Locate the cell with the specified text and output its (X, Y) center coordinate. 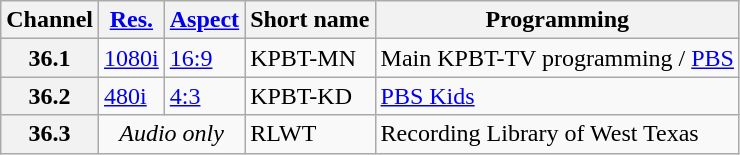
36.3 (50, 134)
RLWT (310, 134)
1080i (132, 58)
Res. (132, 20)
KPBT-KD (310, 96)
36.2 (50, 96)
Recording Library of West Texas (557, 134)
Short name (310, 20)
Main KPBT-TV programming / PBS (557, 58)
PBS Kids (557, 96)
36.1 (50, 58)
16:9 (204, 58)
KPBT-MN (310, 58)
Channel (50, 20)
Audio only (172, 134)
Aspect (204, 20)
Programming (557, 20)
480i (132, 96)
4:3 (204, 96)
